Detect which cell encompasses the target text, then output its [X, Y] center coordinate. 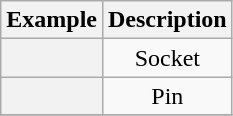
Description [167, 20]
Socket [167, 58]
Pin [167, 96]
Example [52, 20]
